Scan for the cell matching the given text and deliver its (x, y) coordinate at center. 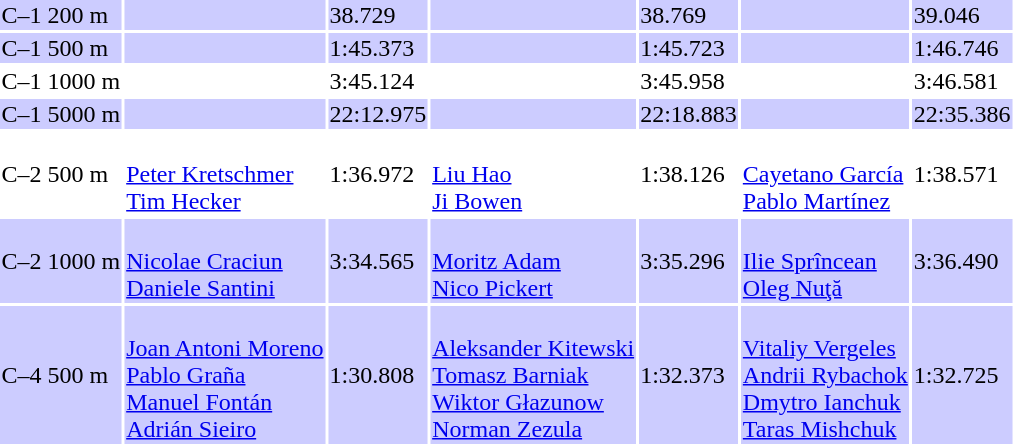
C–1 5000 m (61, 114)
1:45.373 (378, 48)
C–4 500 m (61, 375)
1:32.373 (689, 375)
3:46.581 (962, 81)
1:46.746 (962, 48)
3:45.124 (378, 81)
Nicolae CraciunDaniele Santini (225, 261)
22:35.386 (962, 114)
Aleksander KitewskiTomasz BarniakWiktor GłazunowNorman Zezula (534, 375)
38.769 (689, 15)
Liu HaoJi Bowen (534, 174)
Peter KretschmerTim Hecker (225, 174)
C–1 500 m (61, 48)
3:45.958 (689, 81)
Ilie SprînceanOleg Nuţă (825, 261)
22:12.975 (378, 114)
22:18.883 (689, 114)
C–1 1000 m (61, 81)
C–2 1000 m (61, 261)
1:32.725 (962, 375)
1:45.723 (689, 48)
1:30.808 (378, 375)
38.729 (378, 15)
Vitaliy VergelesAndrii RybachokDmytro IanchukTaras Mishchuk (825, 375)
C–2 500 m (61, 174)
3:34.565 (378, 261)
Joan Antoni MorenoPablo GrañaManuel FontánAdrián Sieiro (225, 375)
1:38.571 (962, 174)
C–1 200 m (61, 15)
Moritz AdamNico Pickert (534, 261)
Cayetano GarcíaPablo Martínez (825, 174)
1:38.126 (689, 174)
3:36.490 (962, 261)
3:35.296 (689, 261)
1:36.972 (378, 174)
39.046 (962, 15)
